Identify which cell holds the provided text, then report its [X, Y] central coordinate. 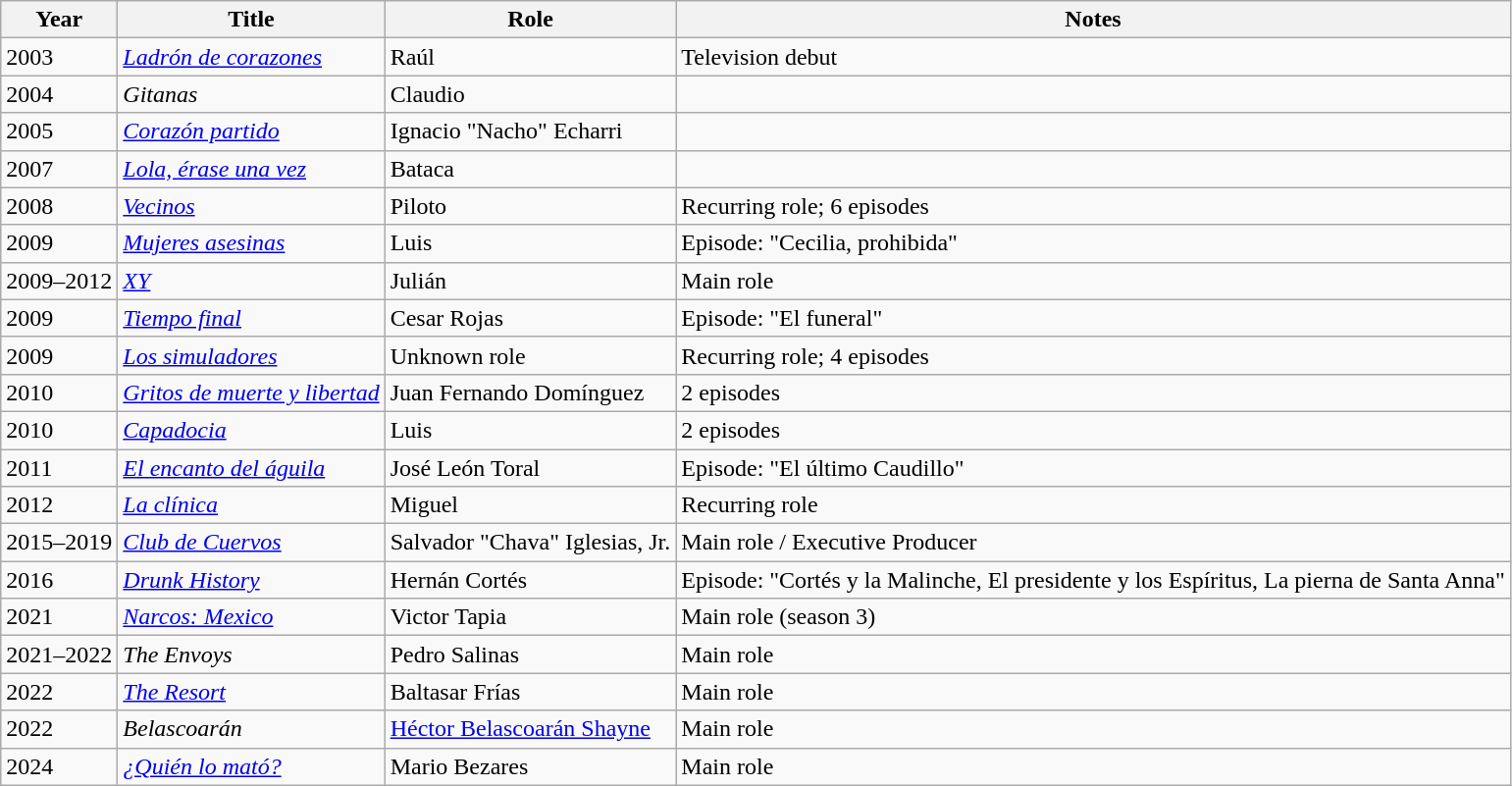
2021–2022 [59, 655]
Narcos: Mexico [251, 617]
Recurring role; 6 episodes [1093, 206]
XY [251, 281]
2024 [59, 766]
Notes [1093, 20]
Gritos de muerte y libertad [251, 393]
Drunk History [251, 580]
Baltasar Frías [530, 692]
Recurring role [1093, 505]
Television debut [1093, 57]
José León Toral [530, 468]
Hernán Cortés [530, 580]
El encanto del águila [251, 468]
Salvador "Chava" Iglesias, Jr. [530, 543]
Gitanas [251, 94]
Cesar Rojas [530, 318]
Ignacio "Nacho" Echarri [530, 131]
2008 [59, 206]
Capadocia [251, 430]
Vecinos [251, 206]
¿Quién lo mató? [251, 766]
Belascoarán [251, 729]
Episode: "Cortés y la Malinche, El presidente y los Espíritus, La pierna de Santa Anna" [1093, 580]
Episode: "Cecilia, prohibida" [1093, 243]
Raúl [530, 57]
Juan Fernando Domínguez [530, 393]
Héctor Belascoarán Shayne [530, 729]
2003 [59, 57]
Tiempo final [251, 318]
2004 [59, 94]
Miguel [530, 505]
Bataca [530, 169]
Victor Tapia [530, 617]
Piloto [530, 206]
La clínica [251, 505]
2007 [59, 169]
The Envoys [251, 655]
2012 [59, 505]
2021 [59, 617]
The Resort [251, 692]
2016 [59, 580]
Role [530, 20]
Unknown role [530, 355]
Claudio [530, 94]
Main role / Executive Producer [1093, 543]
Mujeres asesinas [251, 243]
Lola, érase una vez [251, 169]
Ladrón de corazones [251, 57]
Los simuladores [251, 355]
Recurring role; 4 episodes [1093, 355]
2011 [59, 468]
Corazón partido [251, 131]
Year [59, 20]
2009–2012 [59, 281]
Main role (season 3) [1093, 617]
Club de Cuervos [251, 543]
Mario Bezares [530, 766]
Episode: "El funeral" [1093, 318]
2005 [59, 131]
Title [251, 20]
Episode: "El último Caudillo" [1093, 468]
Julián [530, 281]
Pedro Salinas [530, 655]
2015–2019 [59, 543]
